Provide the [x, y] coordinate of the cell's center where the given text is located.  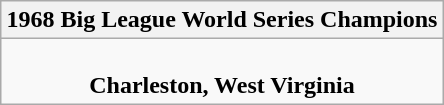
Charleston, West Virginia [222, 72]
1968 Big League World Series Champions [222, 20]
